Capture the cell that displays the provided text and extract its (x, y) central coordinate. 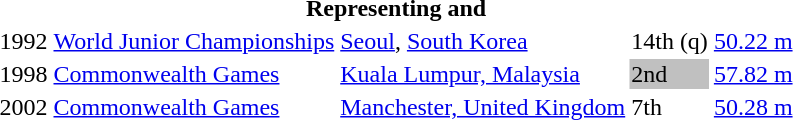
14th (q) (670, 41)
Kuala Lumpur, Malaysia (483, 74)
World Junior Championships (194, 41)
Commonwealth Games (194, 74)
2nd (670, 74)
Seoul, South Korea (483, 41)
